Search for the cell housing the specified text and yield its [X, Y] center coordinate. 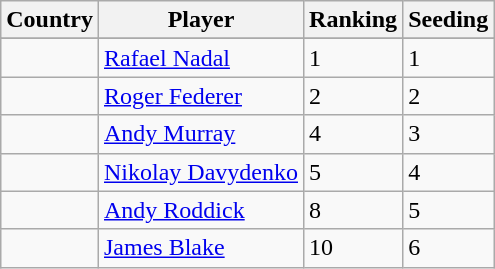
10 [354, 248]
Player [200, 20]
Country [50, 20]
Andy Murray [200, 134]
8 [354, 210]
Rafael Nadal [200, 58]
Nikolay Davydenko [200, 172]
Andy Roddick [200, 210]
Seeding [448, 20]
Ranking [354, 20]
Roger Federer [200, 96]
James Blake [200, 248]
3 [448, 134]
6 [448, 248]
